For the text-containing cell, return its midpoint in [X, Y] coordinate format. 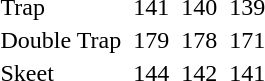
179 [152, 40]
178 [200, 40]
